Pinpoint the cell where the given text exists, returning its [X, Y] midpoint coordinate. 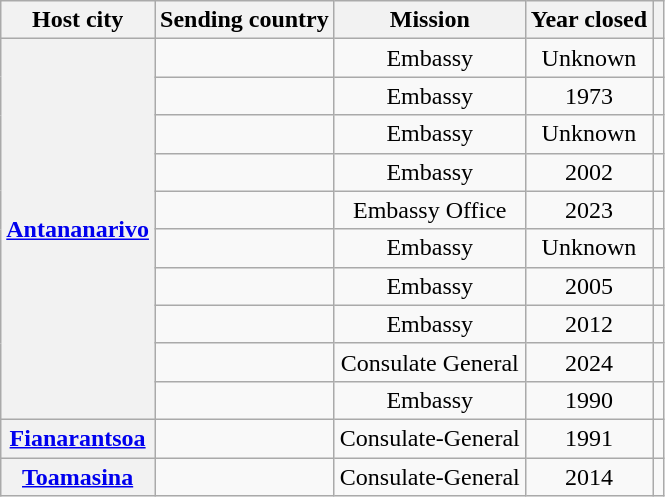
1991 [588, 438]
Mission [430, 20]
2023 [588, 210]
1990 [588, 400]
Consulate General [430, 362]
2024 [588, 362]
Toamasina [78, 477]
2005 [588, 286]
2014 [588, 477]
Sending country [244, 20]
1973 [588, 96]
Fianarantsoa [78, 438]
Host city [78, 20]
Embassy Office [430, 210]
Year closed [588, 20]
Antananarivo [78, 230]
2002 [588, 172]
2012 [588, 324]
